Detect which cell encompasses the target text, then output its [X, Y] center coordinate. 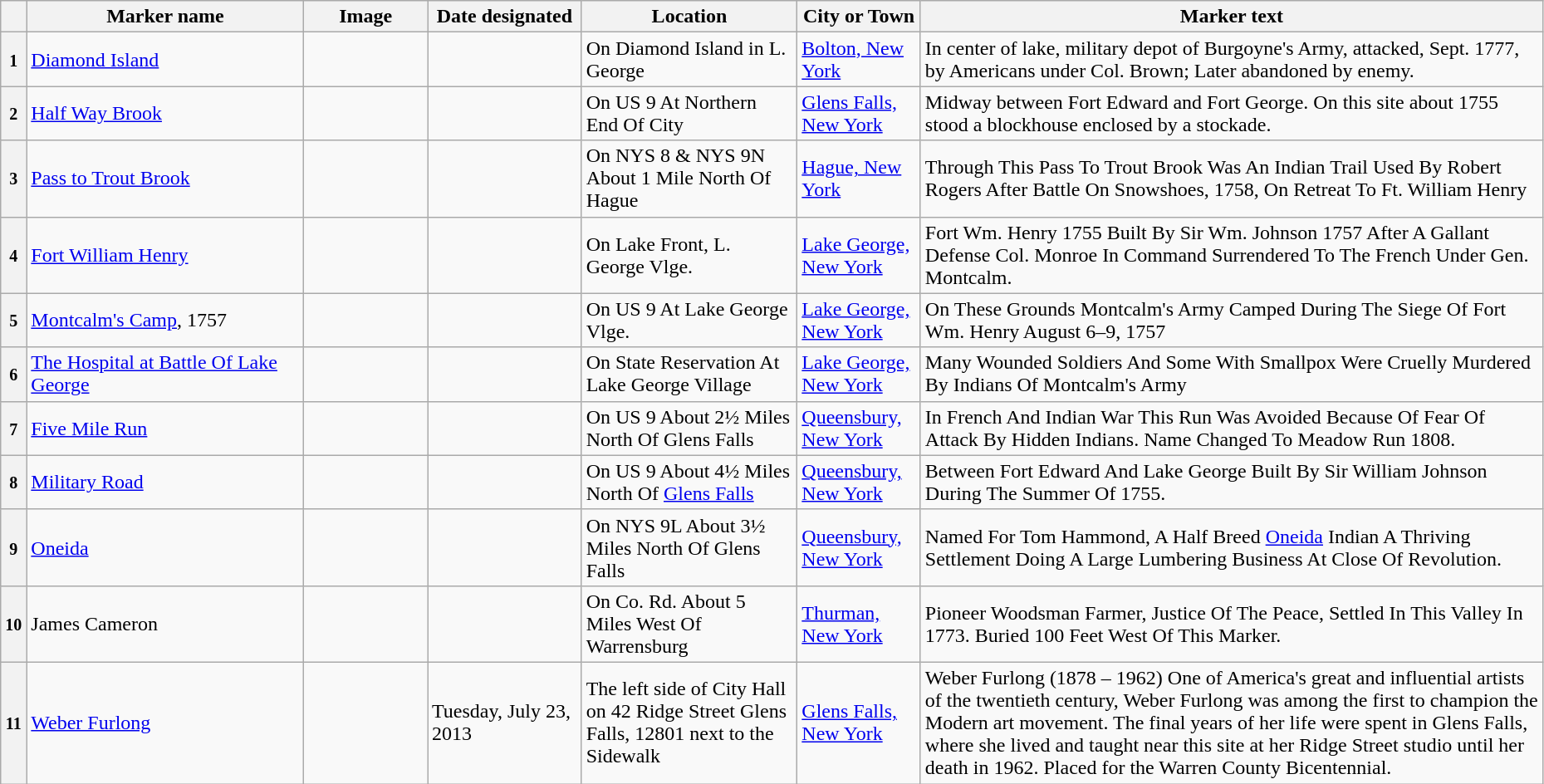
Fort William Henry [165, 255]
On Lake Front, L. George Vlge. [689, 255]
7 [13, 429]
3 [13, 179]
Pass to Trout Brook [165, 179]
Location [689, 17]
On Diamond Island in L. George [689, 60]
Oneida [165, 547]
Bolton, New York [859, 60]
The Hospital at Battle Of Lake George [165, 374]
On State Reservation At Lake George Village [689, 374]
On Co. Rd. About 5 Miles West Of Warrensburg [689, 624]
Diamond Island [165, 60]
In center of lake, military depot of Burgoyne's Army, attacked, Sept. 1777, by Americans under Col. Brown; Later abandoned by enemy. [1231, 60]
On US 9 At Northern End Of City [689, 113]
Hague, New York [859, 179]
Tuesday, July 23, 2013 [504, 723]
City or Town [859, 17]
Marker name [165, 17]
8 [13, 482]
Thurman, New York [859, 624]
Five Mile Run [165, 429]
4 [13, 255]
In French And Indian War This Run Was Avoided Because Of Fear Of Attack By Hidden Indians. Name Changed To Meadow Run 1808. [1231, 429]
On US 9 At Lake George Vlge. [689, 321]
Fort Wm. Henry 1755 Built By Sir Wm. Johnson 1757 After A Gallant Defense Col. Monroe In Command Surrendered To The French Under Gen. Montcalm. [1231, 255]
Pioneer Woodsman Farmer, Justice Of The Peace, Settled In This Valley In 1773. Buried 100 Feet West Of This Marker. [1231, 624]
Midway between Fort Edward and Fort George. On this site about 1755 stood a blockhouse enclosed by a stockade. [1231, 113]
11 [13, 723]
Montcalm's Camp, 1757 [165, 321]
2 [13, 113]
On US 9 About 2½ Miles North Of Glens Falls [689, 429]
On US 9 About 4½ Miles North Of Glens Falls [689, 482]
Military Road [165, 482]
Through This Pass To Trout Brook Was An Indian Trail Used By Robert Rogers After Battle On Snowshoes, 1758, On Retreat To Ft. William Henry [1231, 179]
Between Fort Edward And Lake George Built By Sir William Johnson During The Summer Of 1755. [1231, 482]
On NYS 9L About 3½ Miles North Of Glens Falls [689, 547]
Many Wounded Soldiers And Some With Smallpox Were Cruelly Murdered By Indians Of Montcalm's Army [1231, 374]
On These Grounds Montcalm's Army Camped During The Siege Of Fort Wm. Henry August 6–9, 1757 [1231, 321]
10 [13, 624]
Marker text [1231, 17]
5 [13, 321]
9 [13, 547]
On NYS 8 & NYS 9N About 1 Mile North Of Hague [689, 179]
Image [365, 17]
Named For Tom Hammond, A Half Breed Oneida Indian A Thriving Settlement Doing A Large Lumbering Business At Close Of Revolution. [1231, 547]
James Cameron [165, 624]
6 [13, 374]
The left side of City Hall on 42 Ridge Street Glens Falls, 12801 next to the Sidewalk [689, 723]
1 [13, 60]
Weber Furlong [165, 723]
Date designated [504, 17]
Half Way Brook [165, 113]
